Extract the [X, Y] coordinate from the center of the cell holding the provided text.  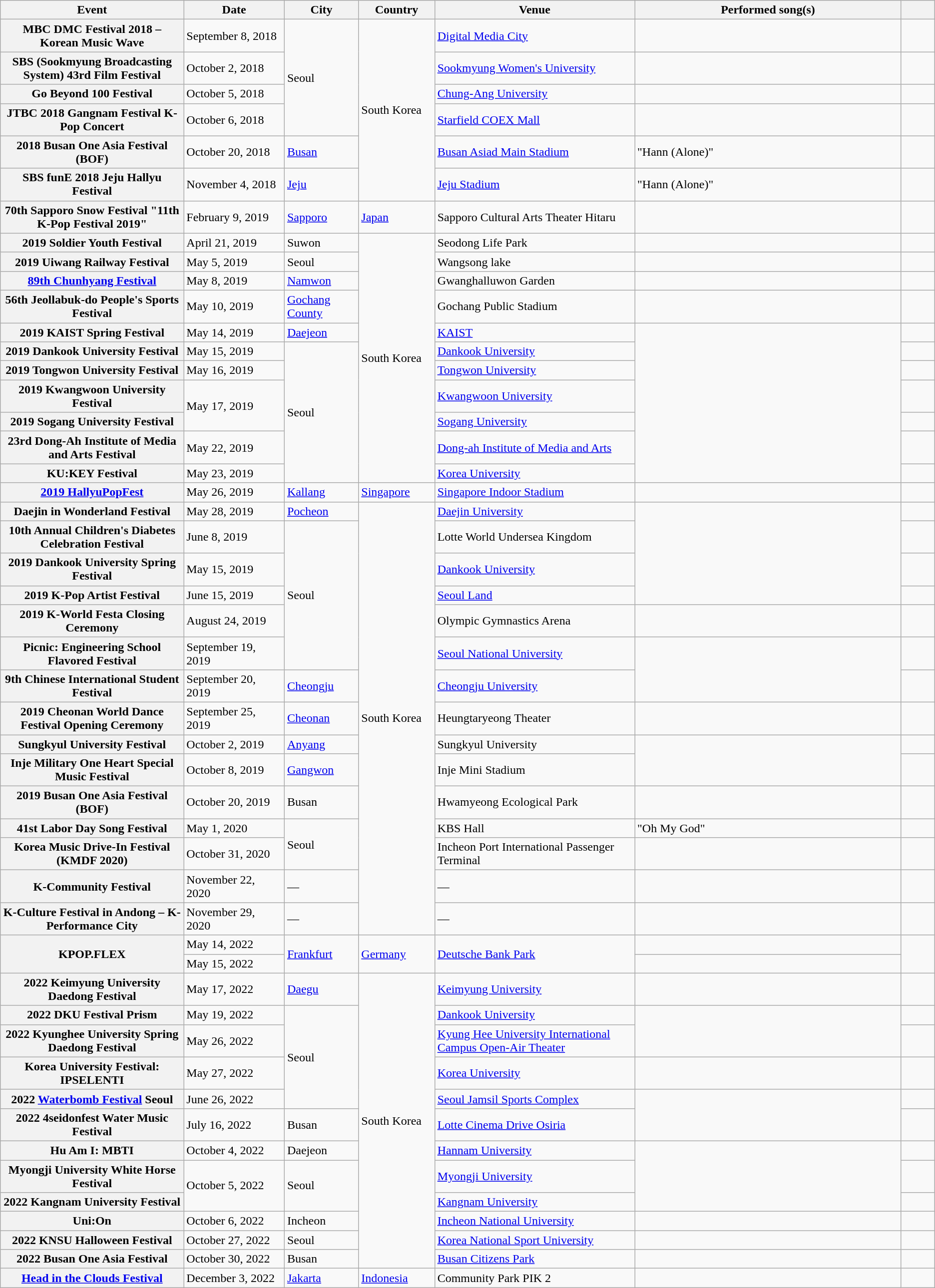
August 24, 2019 [234, 621]
SBS funE 2018 Jeju Hallyu Festival [92, 185]
November 22, 2020 [234, 887]
June 15, 2019 [234, 595]
2022 Kyunghee University Spring Daedong Festival [92, 1040]
December 3, 2022 [234, 1278]
May 15, 2022 [234, 964]
SBS (Sookmyung Broadcasting System) 43rd Film Festival [92, 68]
June 26, 2022 [234, 1099]
Cheongju [321, 686]
October 5, 2018 [234, 94]
2019 Dankook University Spring Festival [92, 569]
2019 KAIST Spring Festival [92, 332]
Seoul Land [534, 595]
May 8, 2019 [234, 281]
Cheonan [321, 718]
Venue [534, 10]
Kwangwoon University [534, 396]
Namwon [321, 281]
November 4, 2018 [234, 185]
May 27, 2022 [234, 1073]
October 2, 2019 [234, 744]
September 20, 2019 [234, 686]
Jeju Stadium [534, 185]
Seoul National University [534, 653]
October 6, 2018 [234, 120]
Inje Military One Heart Special Music Festival [92, 770]
K-Community Festival [92, 887]
May 19, 2022 [234, 1015]
2019 Kwangwoon University Festival [92, 396]
September 19, 2019 [234, 653]
Sungkyul University Festival [92, 744]
JTBC 2018 Gangnam Festival K-Pop Concert [92, 120]
October 30, 2022 [234, 1259]
City [321, 10]
Dong-ah Institute of Media and Arts [534, 447]
2019 Busan One Asia Festival (BOF) [92, 803]
2019 HallyuPopFest [92, 492]
May 1, 2020 [234, 828]
Hwamyeong Ecological Park [534, 803]
Japan [397, 217]
2019 K-World Festa Closing Ceremony [92, 621]
Cheongju University [534, 686]
Daegu [321, 989]
Performed song(s) [768, 10]
September 25, 2019 [234, 718]
Starfield COEX Mall [534, 120]
2022 Busan One Asia Festival [92, 1259]
2019 K-Pop Artist Festival [92, 595]
September 8, 2018 [234, 36]
Kangnam University [534, 1202]
Seoul Jamsil Sports Complex [534, 1099]
Head in the Clouds Festival [92, 1278]
Kallang [321, 492]
MBC DMC Festival 2018 – Korean Music Wave [92, 36]
June 8, 2019 [234, 537]
2019 Soldier Youth Festival [92, 243]
Incheon [321, 1221]
May 22, 2019 [234, 447]
10th Annual Children's Diabetes Celebration Festival [92, 537]
Korea University Festival: IPSELENTI [92, 1073]
Myongji University White Horse Festival [92, 1176]
Gochang Public Stadium [534, 307]
Chung-Ang University [534, 94]
May 17, 2022 [234, 989]
October 8, 2019 [234, 770]
2019 Sogang University Festival [92, 422]
Jeju [321, 185]
Uni:On [92, 1221]
May 10, 2019 [234, 307]
October 20, 2019 [234, 803]
Kyung Hee University International Campus Open-Air Theater [534, 1040]
Country [397, 10]
May 14, 2022 [234, 945]
Pocheon [321, 511]
Singapore [397, 492]
May 14, 2019 [234, 332]
70th Sapporo Snow Festival "11th K-Pop Festival 2019" [92, 217]
May 28, 2019 [234, 511]
Picnic: Engineering School Flavored Festival [92, 653]
Date [234, 10]
2019 Cheonan World Dance Festival Opening Ceremony [92, 718]
Seodong Life Park [534, 243]
Gangwon [321, 770]
2018 Busan One Asia Festival (BOF) [92, 152]
2019 Tongwon University Festival [92, 370]
Go Beyond 100 Festival [92, 94]
Lotte World Undersea Kingdom [534, 537]
Sookmyung Women's University [534, 68]
Deutsche Bank Park [534, 954]
July 16, 2022 [234, 1124]
KU:KEY Festival [92, 473]
Korea Music Drive-In Festival (KMDF 2020) [92, 854]
"Oh My God" [768, 828]
2022 4seidonfest Water Music Festival [92, 1124]
2019 Uiwang Railway Festival [92, 262]
Inje Mini Stadium [534, 770]
Singapore Indoor Stadium [534, 492]
Korea National Sport University [534, 1240]
Hu Am I: MBTI [92, 1150]
May 23, 2019 [234, 473]
May 5, 2019 [234, 262]
October 31, 2020 [234, 854]
November 29, 2020 [234, 919]
Gwanghalluwon Garden [534, 281]
Event [92, 10]
Jakarta [321, 1278]
KPOP.FLEX [92, 954]
Daejin University [534, 511]
KBS Hall [534, 828]
Sogang University [534, 422]
Tongwon University [534, 370]
Sapporo Cultural Arts Theater Hitaru [534, 217]
Incheon Port International Passenger Terminal [534, 854]
2022 KNSU Halloween Festival [92, 1240]
Olympic Gymnastics Arena [534, 621]
Sungkyul University [534, 744]
Keimyung University [534, 989]
Daejin in Wonderland Festival [92, 511]
23rd Dong-Ah Institute of Media and Arts Festival [92, 447]
Anyang [321, 744]
October 6, 2022 [234, 1221]
2022 DKU Festival Prism [92, 1015]
Community Park PIK 2 [534, 1278]
Busan Citizens Park [534, 1259]
May 17, 2019 [234, 405]
9th Chinese International Student Festival [92, 686]
Hannam University [534, 1150]
Suwon [321, 243]
2019 Dankook University Festival [92, 351]
Wangsong lake [534, 262]
October 2, 2018 [234, 68]
May 26, 2022 [234, 1040]
Germany [397, 954]
October 20, 2018 [234, 152]
February 9, 2019 [234, 217]
89th Chunhyang Festival [92, 281]
May 26, 2019 [234, 492]
Myongji University [534, 1176]
K-Culture Festival in Andong – K-Performance City [92, 919]
56th Jeollabuk-do People's Sports Festival [92, 307]
2022 Waterbomb Festival Seoul [92, 1099]
KAIST [534, 332]
Digital Media City [534, 36]
41st Labor Day Song Festival [92, 828]
May 16, 2019 [234, 370]
Heungtaryeong Theater [534, 718]
Incheon National University [534, 1221]
Frankfurt [321, 954]
Gochang County [321, 307]
April 21, 2019 [234, 243]
2022 Keimyung University Daedong Festival [92, 989]
October 27, 2022 [234, 1240]
Busan Asiad Main Stadium [534, 152]
October 4, 2022 [234, 1150]
Indonesia [397, 1278]
October 5, 2022 [234, 1186]
2022 Kangnam University Festival [92, 1202]
Lotte Cinema Drive Osiria [534, 1124]
Sapporo [321, 217]
